Capture the cell that displays the provided text and extract its [x, y] central coordinate. 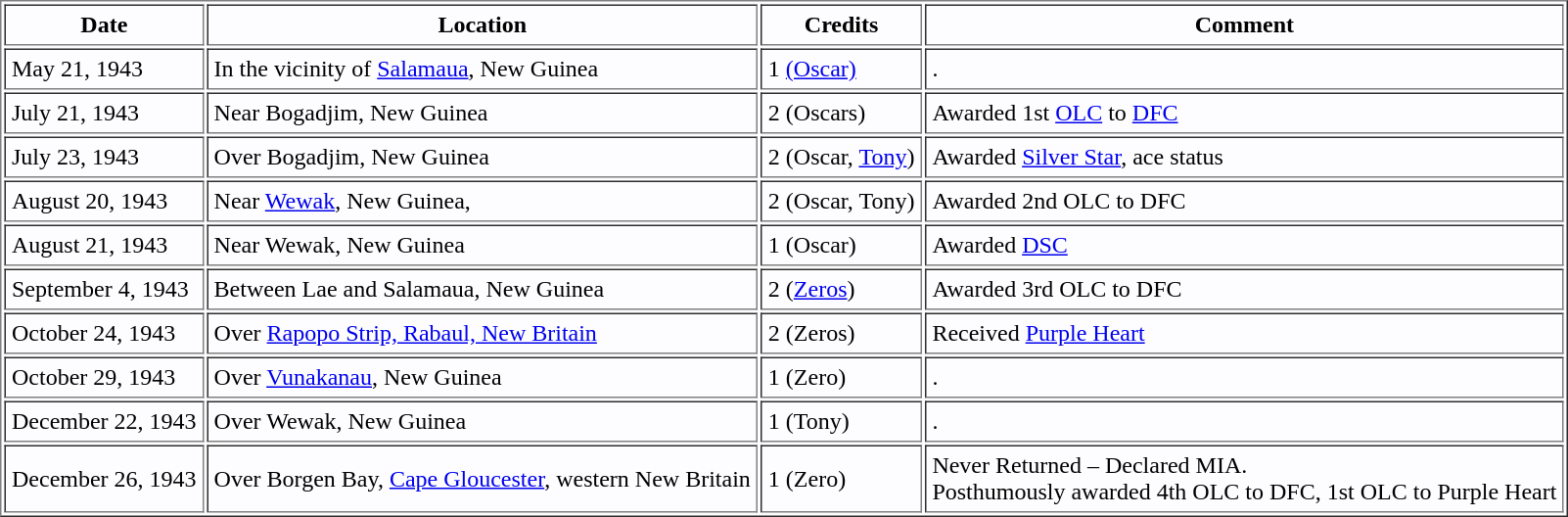
July 23, 1943 [104, 158]
Location [482, 24]
Awarded 2nd OLC to DFC [1245, 201]
August 21, 1943 [104, 246]
1 (Tony) [842, 422]
Date [104, 24]
July 21, 1943 [104, 113]
Credits [842, 24]
Over Bogadjim, New Guinea [482, 158]
December 22, 1943 [104, 422]
2 (Oscars) [842, 113]
Awarded 3rd OLC to DFC [1245, 289]
Never Returned – Declared MIA.Posthumously awarded 4th OLC to DFC, 1st OLC to Purple Heart [1245, 478]
August 20, 1943 [104, 201]
Over Vunakanau, New Guinea [482, 377]
December 26, 1943 [104, 478]
Near Wewak, New Guinea [482, 246]
September 4, 1943 [104, 289]
Over Wewak, New Guinea [482, 422]
May 21, 1943 [104, 70]
Awarded DSC [1245, 246]
Awarded Silver Star, ace status [1245, 158]
In the vicinity of Salamaua, New Guinea [482, 70]
October 24, 1943 [104, 334]
October 29, 1943 [104, 377]
Over Borgen Bay, Cape Gloucester, western New Britain [482, 478]
Received Purple Heart [1245, 334]
Near Bogadjim, New Guinea [482, 113]
Between Lae and Salamaua, New Guinea [482, 289]
Awarded 1st OLC to DFC [1245, 113]
Comment [1245, 24]
Over Rapopo Strip, Rabaul, New Britain [482, 334]
Near Wewak, New Guinea, [482, 201]
